Determine the (x, y) coordinate at the center of the cell enclosing the given text.  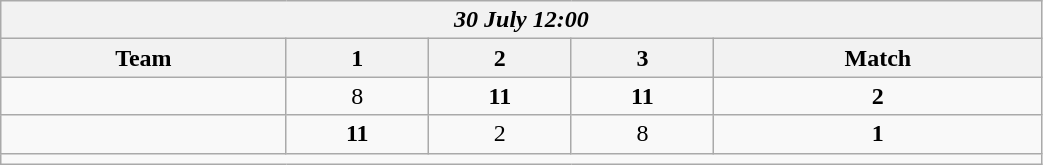
Match (878, 58)
30 July 12:00 (522, 20)
3 (642, 58)
Team (144, 58)
